Extract the (x, y) coordinate from the center of the cell holding the provided text.  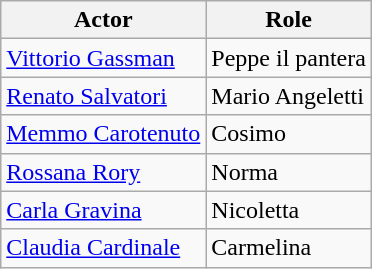
Cosimo (289, 134)
Mario Angeletti (289, 96)
Memmo Carotenuto (104, 134)
Nicoletta (289, 210)
Renato Salvatori (104, 96)
Vittorio Gassman (104, 58)
Norma (289, 172)
Peppe il pantera (289, 58)
Carla Gravina (104, 210)
Rossana Rory (104, 172)
Role (289, 20)
Carmelina (289, 248)
Claudia Cardinale (104, 248)
Actor (104, 20)
